Pinpoint the cell where the given text exists, returning its (X, Y) midpoint coordinate. 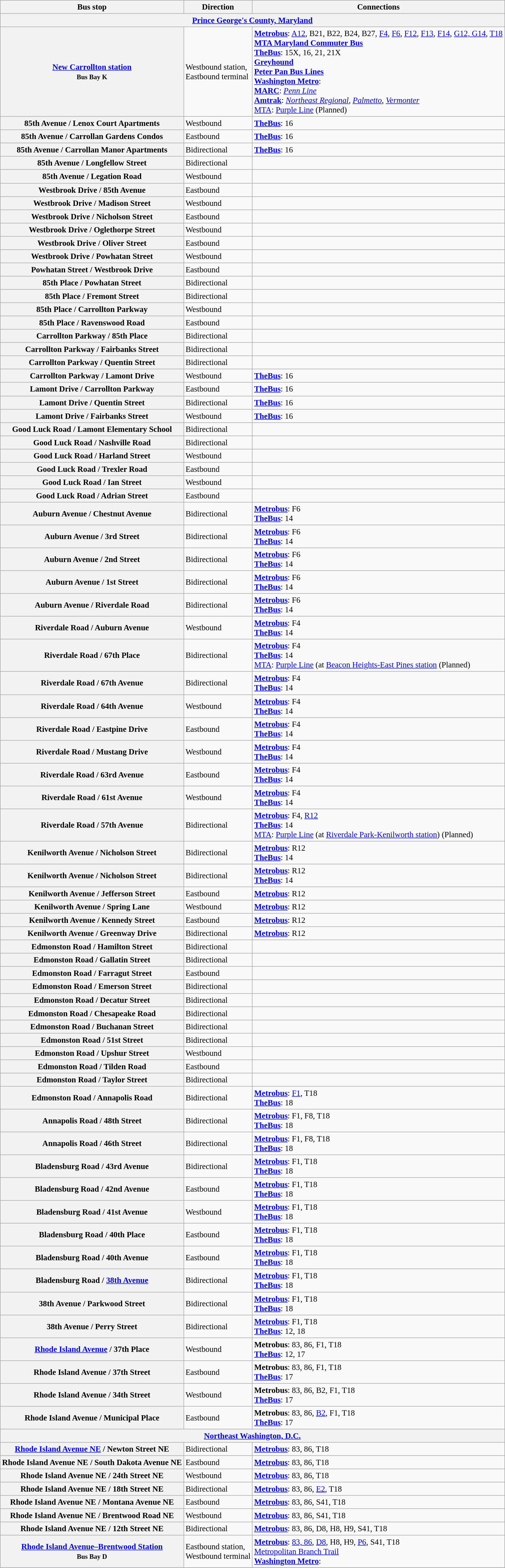
85th Avenue / Carrollan Gardens Condos (92, 137)
Metrobus: 83, 86, D8, H8, H9, S41, T18 (378, 1529)
Bladensburg Road / 41st Avenue (92, 1212)
Lamont Drive / Quentin Street (92, 403)
38th Avenue / Perry Street (92, 1326)
Rhode Island Avenue / 37th Street (92, 1372)
Good Luck Road / Harland Street (92, 456)
Metrobus: 83, 86, F1, T18 TheBus: 17 (378, 1372)
Good Luck Road / Ian Street (92, 482)
Lamont Drive / Fairbanks Street (92, 416)
Northeast Washington, D.C. (253, 1436)
Edmonston Road / Gallatin Street (92, 960)
Prince George's County, Maryland (253, 21)
Bus stop (92, 7)
Auburn Avenue / Riverdale Road (92, 605)
Connections (378, 7)
New Carrollton stationBus Bay K (92, 72)
Powhatan Street / Westbrook Drive (92, 270)
Kenilworth Avenue / Kennedy Street (92, 920)
Good Luck Road / Trexler Road (92, 469)
Rhode Island Avenue / 34th Street (92, 1395)
Bladensburg Road / 40th Place (92, 1235)
Rhode Island Avenue–Brentwood StationBus Bay D (92, 1552)
Metrobus: 83, 86, E2, T18 (378, 1489)
Westbound station,Eastbound terminal (218, 72)
Auburn Avenue / 2nd Street (92, 560)
Good Luck Road / Nashville Road (92, 442)
Riverdale Road / 61st Avenue (92, 797)
Edmonston Road / Emerson Street (92, 987)
Metrobus: F1, T18 TheBus: 12, 18 (378, 1326)
Riverdale Road / 64th Avenue (92, 706)
Bladensburg Road / 38th Avenue (92, 1280)
Edmonston Road / Buchanan Street (92, 1026)
Kenilworth Avenue / Greenway Drive (92, 933)
Riverdale Road / 67th Avenue (92, 683)
Auburn Avenue / 1st Street (92, 582)
Carrollton Parkway / Fairbanks Street (92, 349)
Auburn Avenue / 3rd Street (92, 537)
Rhode Island Avenue NE / Montana Avenue NE (92, 1502)
Westbrook Drive / 85th Avenue (92, 190)
Rhode Island Avenue NE / Newton Street NE (92, 1449)
Westbrook Drive / Madison Street (92, 203)
Edmonston Road / Upshur Street (92, 1053)
Edmonston Road / Taylor Street (92, 1080)
Carrollton Parkway / 85th Place (92, 336)
Lamont Drive / Carrollton Parkway (92, 389)
Riverdale Road / Mustang Drive (92, 752)
Eastbound station,Westbound terminal (218, 1552)
Carrollton Parkway / Quentin Street (92, 363)
Rhode Island Avenue NE / Brentwood Road NE (92, 1516)
Rhode Island Avenue NE / 18th Street NE (92, 1489)
Riverdale Road / Eastpine Drive (92, 729)
Westbrook Drive / Oglethorpe Street (92, 230)
Riverdale Road / Auburn Avenue (92, 628)
85th Place / Fremont Street (92, 296)
Riverdale Road / 57th Avenue (92, 825)
Riverdale Road / 67th Place (92, 656)
Metrobus: F4 TheBus: 14 MTA: Purple Line (at Beacon Heights-East Pines station (Planned) (378, 656)
Kenilworth Avenue / Jefferson Street (92, 893)
85th Avenue / Legation Road (92, 177)
Direction (218, 7)
Edmonston Road / Hamilton Street (92, 947)
Annapolis Road / 46th Street (92, 1144)
Westbrook Drive / Oliver Street (92, 243)
Good Luck Road / Adrian Street (92, 496)
Metrobus: F4, R12 TheBus: 14 MTA: Purple Line (at Riverdale Park-Kenilworth station) (Planned) (378, 825)
Rhode Island Avenue / Municipal Place (92, 1418)
Bladensburg Road / 43rd Avenue (92, 1167)
Metrobus: 83, 86, F1, T18 TheBus: 12, 17 (378, 1349)
Rhode Island Avenue NE / South Dakota Avenue NE (92, 1462)
Carrollton Parkway / Lamont Drive (92, 376)
Annapolis Road / 48th Street (92, 1121)
Auburn Avenue / Chestnut Avenue (92, 514)
85th Place / Powhatan Street (92, 283)
85th Avenue / Carrollan Manor Apartments (92, 150)
85th Avenue / Longfellow Street (92, 163)
Edmonston Road / Decatur Street (92, 1000)
Riverdale Road / 63rd Avenue (92, 775)
Rhode Island Avenue NE / 24th Street NE (92, 1476)
Rhode Island Avenue NE / 12th Street NE (92, 1529)
Bladensburg Road / 42nd Avenue (92, 1189)
Edmonston Road / Chesapeake Road (92, 1013)
Edmonston Road / 51st Street (92, 1040)
Good Luck Road / Lamont Elementary School (92, 429)
Edmonston Road / Farragut Street (92, 973)
Bladensburg Road / 40th Avenue (92, 1258)
38th Avenue / Parkwood Street (92, 1304)
85th Avenue / Lenox Court Apartments (92, 123)
Kenilworth Avenue / Spring Lane (92, 907)
Edmonston Road / Tilden Road (92, 1066)
85th Place / Ravenswood Road (92, 323)
Metrobus: 83, 86, D8, H8, H9, P6, S41, T18 Metropolitan Branch Trail Washington Metro: (378, 1552)
85th Place / Carrollton Parkway (92, 309)
Rhode Island Avenue / 37th Place (92, 1349)
Edmonston Road / Annapolis Road (92, 1098)
Westbrook Drive / Powhatan Street (92, 256)
Westbrook Drive / Nicholson Street (92, 216)
